Return the (x, y) coordinate for the center point of the cell that contains the specified text.  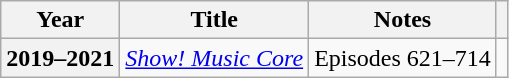
Title (214, 20)
Show! Music Core (214, 58)
Notes (403, 20)
Episodes 621–714 (403, 58)
Year (60, 20)
2019–2021 (60, 58)
